Detect which cell encompasses the target text, then output its [x, y] center coordinate. 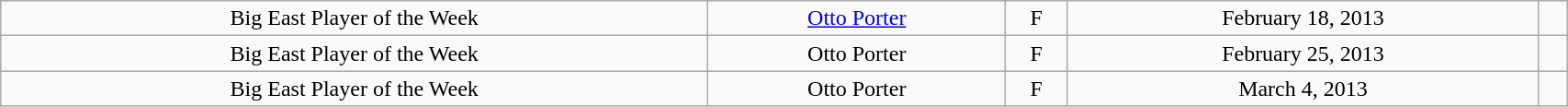
February 18, 2013 [1303, 18]
February 25, 2013 [1303, 53]
March 4, 2013 [1303, 89]
